Pinpoint the cell where the given text exists, returning its (X, Y) midpoint coordinate. 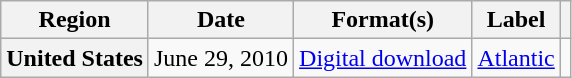
Date (220, 20)
June 29, 2010 (220, 58)
Region (75, 20)
United States (75, 58)
Label (516, 20)
Atlantic (516, 58)
Digital download (383, 58)
Format(s) (383, 20)
